Determine the [X, Y] coordinate at the center of the cell enclosing the given text.  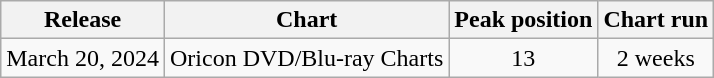
March 20, 2024 [83, 58]
13 [524, 58]
Chart [306, 20]
2 weeks [656, 58]
Chart run [656, 20]
Peak position [524, 20]
Oricon DVD/Blu-ray Charts [306, 58]
Release [83, 20]
